From the cell containing the given text, extract its center point as (X, Y) coordinate. 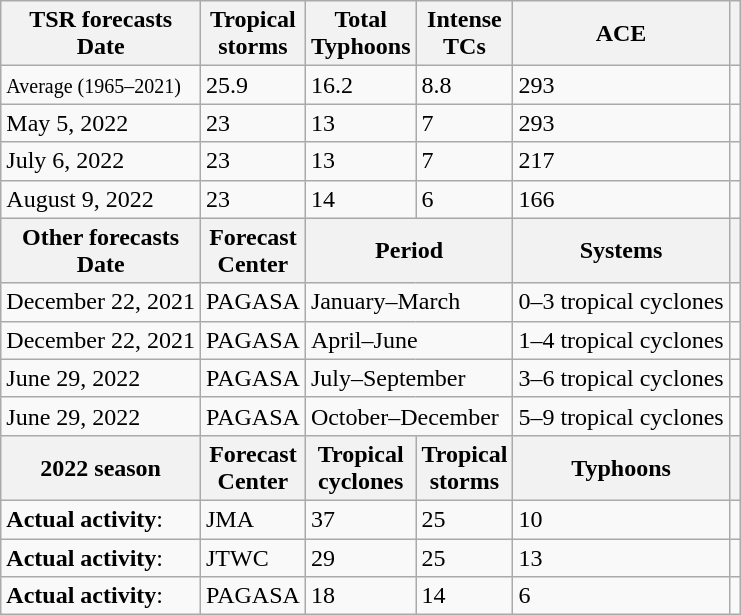
July–September (409, 378)
January–March (409, 302)
Average (1965–2021) (101, 85)
2022 season (101, 468)
16.2 (360, 85)
37 (360, 519)
1–4 tropical cyclones (621, 340)
Period (409, 250)
166 (621, 199)
8.8 (464, 85)
Systems (621, 250)
IntenseTCs (464, 34)
ACE (621, 34)
October–December (409, 416)
18 (360, 596)
JTWC (252, 557)
May 5, 2022 (101, 123)
April–June (409, 340)
3–6 tropical cyclones (621, 378)
217 (621, 161)
July 6, 2022 (101, 161)
0–3 tropical cyclones (621, 302)
August 9, 2022 (101, 199)
TSR forecastsDate (101, 34)
10 (621, 519)
Tropicalcyclones (360, 468)
Typhoons (621, 468)
25.9 (252, 85)
TotalTyphoons (360, 34)
29 (360, 557)
Other forecastsDate (101, 250)
5–9 tropical cyclones (621, 416)
JMA (252, 519)
